From the cell containing the given text, extract its center point as [X, Y] coordinate. 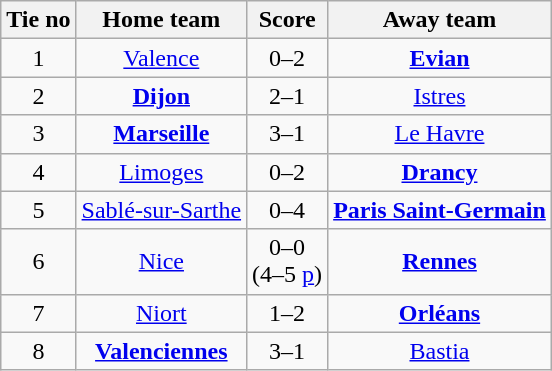
Away team [440, 20]
Bastia [440, 351]
3 [38, 134]
Drancy [440, 172]
2–1 [288, 96]
7 [38, 313]
1 [38, 58]
Dijon [162, 96]
Sablé-sur-Sarthe [162, 210]
0–0 (4–5 p) [288, 262]
0–4 [288, 210]
6 [38, 262]
Tie no [38, 20]
Nice [162, 262]
5 [38, 210]
Valenciennes [162, 351]
Orléans [440, 313]
Niort [162, 313]
Le Havre [440, 134]
Marseille [162, 134]
Paris Saint-Germain [440, 210]
4 [38, 172]
Limoges [162, 172]
Score [288, 20]
Rennes [440, 262]
Istres [440, 96]
Evian [440, 58]
2 [38, 96]
Home team [162, 20]
Valence [162, 58]
1–2 [288, 313]
8 [38, 351]
